Scan for the cell matching the given text and deliver its [X, Y] coordinate at center. 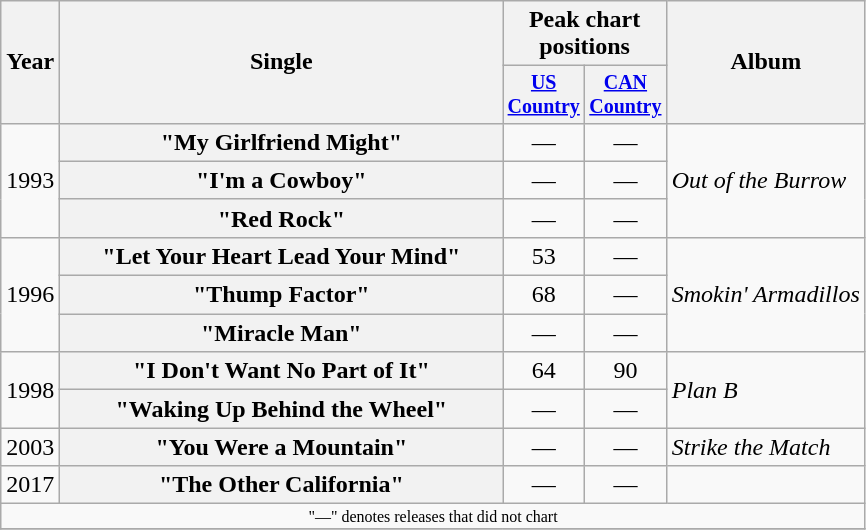
1998 [30, 390]
64 [544, 371]
Single [282, 62]
"Let Your Heart Lead Your Mind" [282, 256]
68 [544, 295]
2003 [30, 447]
CAN Country [626, 94]
"I'm a Cowboy" [282, 180]
90 [626, 371]
"—" denotes releases that did not chart [434, 516]
1993 [30, 180]
"Miracle Man" [282, 333]
Strike the Match [766, 447]
Smokin' Armadillos [766, 294]
Album [766, 62]
"The Other California" [282, 485]
Year [30, 62]
Peak chartpositions [584, 34]
1996 [30, 294]
53 [544, 256]
2017 [30, 485]
"My Girlfriend Might" [282, 142]
Plan B [766, 390]
"Red Rock" [282, 218]
"I Don't Want No Part of It" [282, 371]
"Thump Factor" [282, 295]
"Waking Up Behind the Wheel" [282, 409]
"You Were a Mountain" [282, 447]
US Country [544, 94]
Out of the Burrow [766, 180]
